Extract the (x, y) coordinate from the center of the cell holding the provided text.  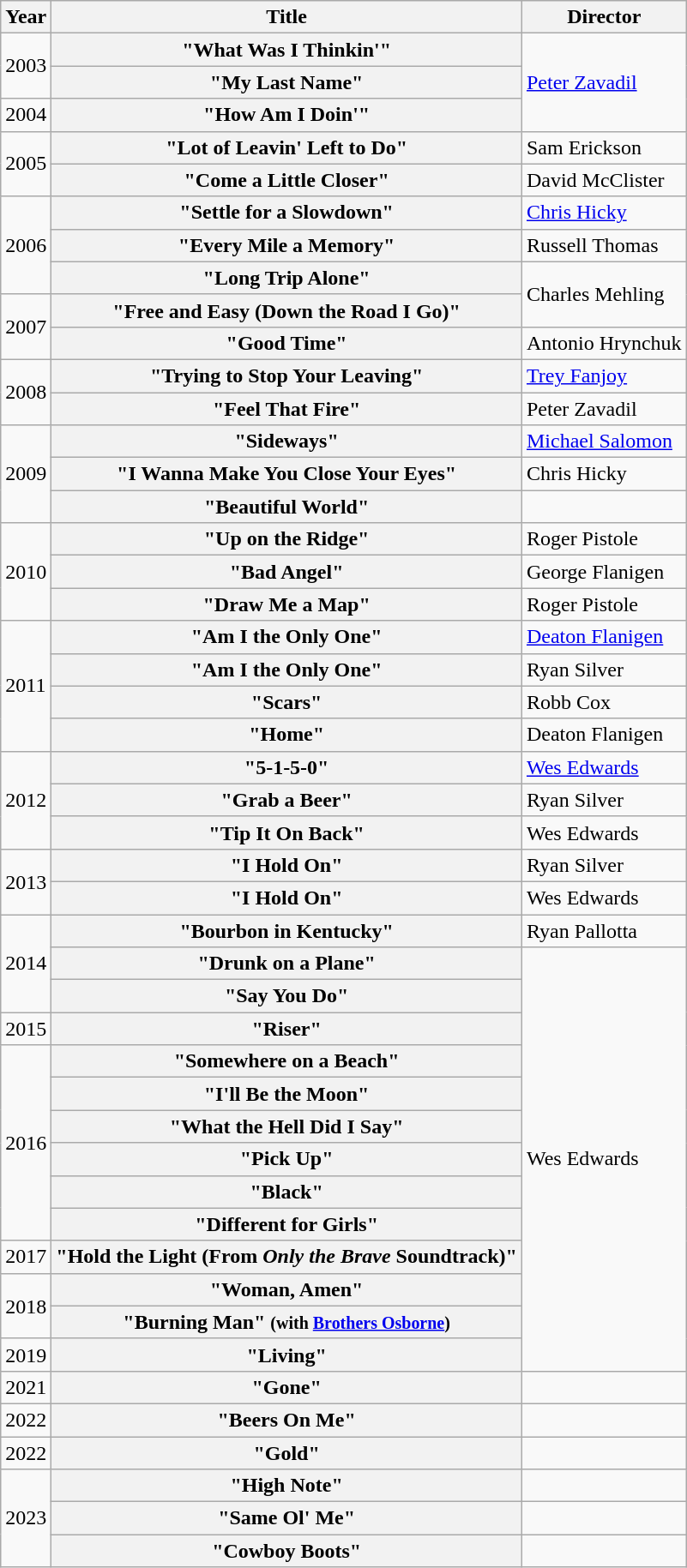
"Trying to Stop Your Leaving" (286, 375)
2003 (26, 66)
2010 (26, 572)
"Free and Easy (Down the Road I Go)" (286, 310)
2015 (26, 1029)
"Beers On Me" (286, 1420)
"Every Mile a Memory" (286, 245)
2013 (26, 881)
Michael Salomon (604, 442)
2017 (26, 1257)
2019 (26, 1355)
"Long Trip Alone" (286, 278)
Sam Erickson (604, 147)
2005 (26, 164)
"Living" (286, 1355)
"Sideways" (286, 442)
2006 (26, 245)
"My Last Name" (286, 82)
2007 (26, 327)
2023 (26, 1518)
Russell Thomas (604, 245)
2008 (26, 392)
"Home" (286, 735)
"Feel That Fire" (286, 409)
"Same Ol' Me" (286, 1518)
2009 (26, 474)
"Pick Up" (286, 1159)
"5-1-5-0" (286, 767)
2011 (26, 686)
"Say You Do" (286, 996)
"How Am I Doin'" (286, 115)
Director (604, 17)
"Drunk on a Plane" (286, 964)
Charles Mehling (604, 294)
"Different for Girls" (286, 1224)
"Up on the Ridge" (286, 539)
"Somewhere on a Beach" (286, 1061)
Year (26, 17)
David McClister (604, 180)
"Scars" (286, 702)
Ryan Pallotta (604, 930)
"Black" (286, 1192)
"Come a Little Closer" (286, 180)
"Cowboy Boots" (286, 1551)
Antonio Hrynchuk (604, 343)
"Tip It On Back" (286, 832)
"Burning Man" (with Brothers Osborne) (286, 1322)
"Draw Me a Map" (286, 604)
George Flanigen (604, 572)
Trey Fanjoy (604, 375)
2018 (26, 1306)
"Lot of Leavin' Left to Do" (286, 147)
"What the Hell Did I Say" (286, 1126)
"Settle for a Slowdown" (286, 213)
"Good Time" (286, 343)
"Bad Angel" (286, 572)
2016 (26, 1143)
"Gold" (286, 1453)
"High Note" (286, 1486)
"Hold the Light (From Only the Brave Soundtrack)" (286, 1257)
Title (286, 17)
"Gone" (286, 1387)
"Bourbon in Kentucky" (286, 930)
2004 (26, 115)
"I'll Be the Moon" (286, 1094)
2021 (26, 1387)
"Beautiful World" (286, 507)
"Riser" (286, 1029)
"Grab a Beer" (286, 800)
"I Wanna Make You Close Your Eyes" (286, 474)
2012 (26, 800)
Robb Cox (604, 702)
"Woman, Amen" (286, 1289)
2014 (26, 963)
"What Was I Thinkin'" (286, 50)
